Locate the cell with the specified text and output its [X, Y] center coordinate. 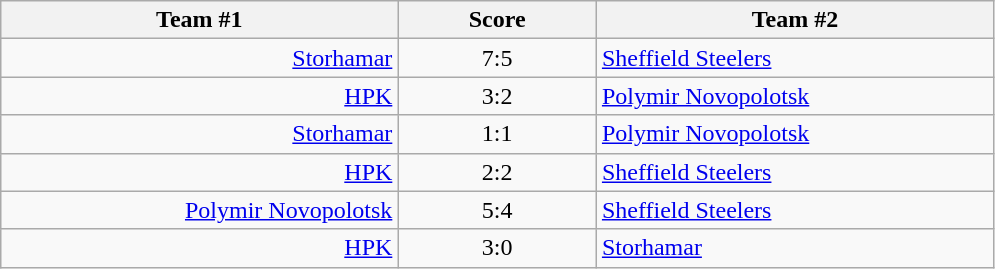
Score [498, 20]
5:4 [498, 210]
3:2 [498, 96]
1:1 [498, 134]
2:2 [498, 172]
3:0 [498, 248]
Team #2 [794, 20]
Team #1 [200, 20]
7:5 [498, 58]
